Find where the given text appears and provide that cell's center as [x, y] coordinate. 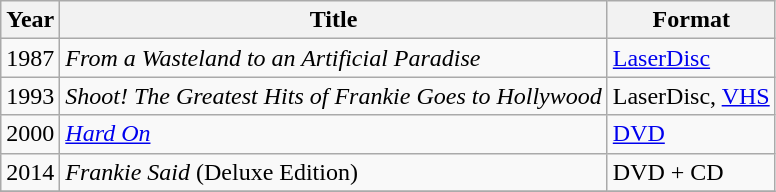
Year [30, 20]
DVD + CD [691, 172]
2014 [30, 172]
Format [691, 20]
From a Wasteland to an Artificial Paradise [334, 58]
Hard On [334, 134]
1987 [30, 58]
2000 [30, 134]
Frankie Said (Deluxe Edition) [334, 172]
1993 [30, 96]
LaserDisc [691, 58]
DVD [691, 134]
LaserDisc, VHS [691, 96]
Title [334, 20]
Shoot! The Greatest Hits of Frankie Goes to Hollywood [334, 96]
